Pinpoint the cell where the given text exists, returning its [x, y] midpoint coordinate. 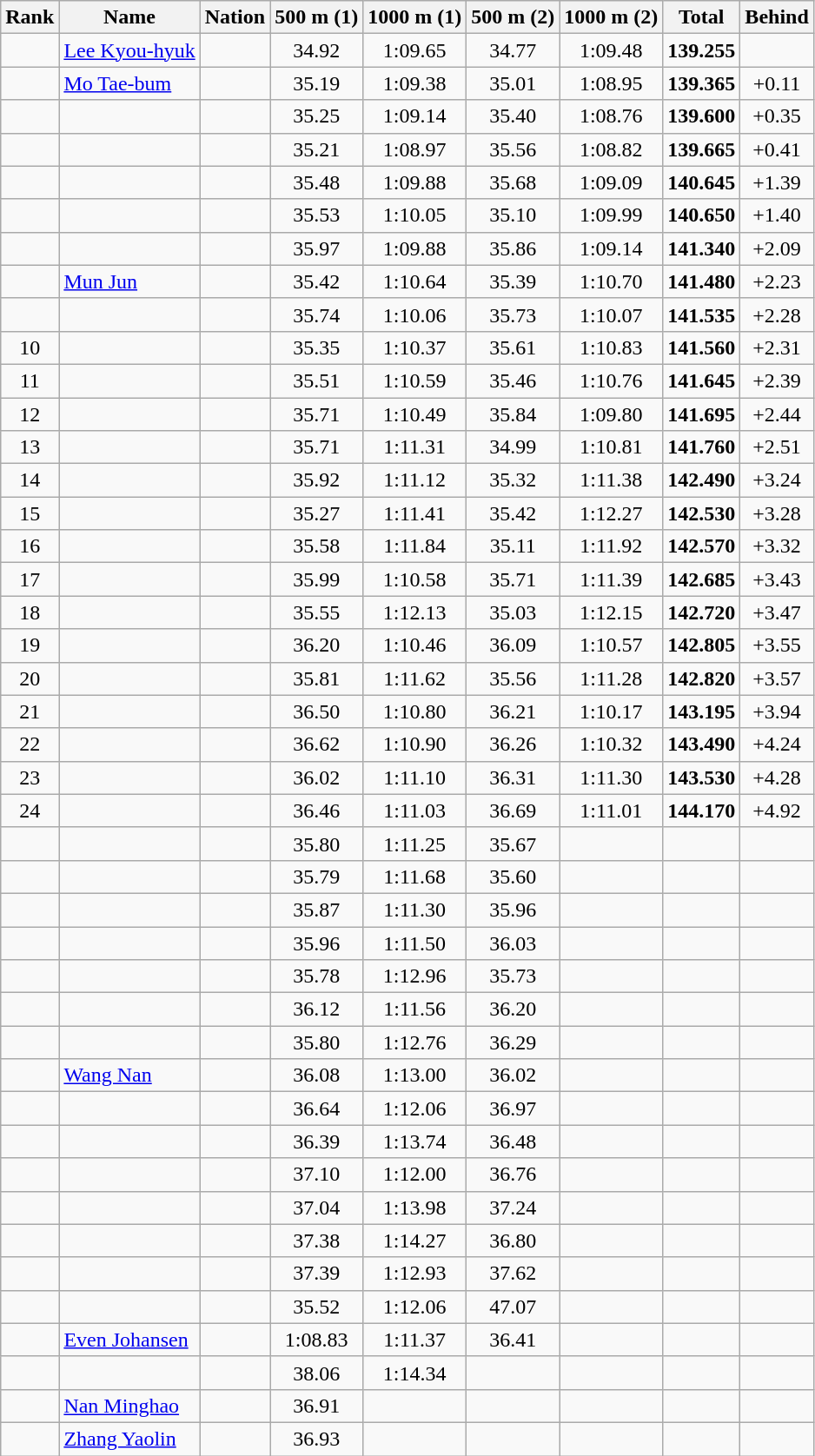
35.35 [316, 347]
+0.11 [777, 83]
1:12.27 [612, 513]
Even Johansen [129, 1340]
1:10.37 [415, 347]
1:11.28 [612, 678]
Zhang Yaolin [129, 1439]
1:08.83 [316, 1340]
1:12.13 [415, 612]
141.695 [702, 414]
35.48 [316, 182]
141.340 [702, 248]
+2.31 [777, 347]
1:11.50 [415, 943]
1:12.96 [415, 976]
Wang Nan [129, 1075]
36.50 [316, 711]
35.53 [316, 215]
36.39 [316, 1142]
1:08.95 [612, 83]
142.685 [702, 579]
36.64 [316, 1109]
35.68 [513, 182]
36.76 [513, 1175]
35.67 [513, 844]
1:10.17 [612, 711]
13 [30, 447]
35.99 [316, 579]
+1.40 [777, 215]
500 m (1) [316, 17]
20 [30, 678]
143.195 [702, 711]
140.645 [702, 182]
36.29 [513, 1042]
143.530 [702, 778]
35.46 [513, 381]
1000 m (1) [415, 17]
1:10.06 [415, 314]
+2.51 [777, 447]
1:08.76 [612, 116]
1:10.58 [415, 579]
139.665 [702, 149]
47.07 [513, 1307]
36.41 [513, 1340]
37.04 [316, 1208]
1:11.39 [612, 579]
+2.39 [777, 381]
24 [30, 811]
+2.44 [777, 414]
37.24 [513, 1208]
+4.28 [777, 778]
+3.43 [777, 579]
139.600 [702, 116]
35.60 [513, 877]
143.490 [702, 745]
35.19 [316, 83]
1:11.25 [415, 844]
1:13.98 [415, 1208]
36.48 [513, 1142]
1:10.90 [415, 745]
1:09.38 [415, 83]
36.46 [316, 811]
142.570 [702, 546]
Nation [235, 17]
35.79 [316, 877]
35.55 [316, 612]
36.09 [513, 645]
36.12 [316, 1009]
37.38 [316, 1241]
+3.32 [777, 546]
35.40 [513, 116]
1:11.56 [415, 1009]
35.32 [513, 480]
1:10.32 [612, 745]
35.21 [316, 149]
35.81 [316, 678]
35.01 [513, 83]
1:11.03 [415, 811]
Total [702, 17]
1:09.80 [612, 414]
38.06 [316, 1373]
141.560 [702, 347]
142.530 [702, 513]
22 [30, 745]
35.11 [513, 546]
1:10.70 [612, 281]
1:09.99 [612, 215]
1:10.59 [415, 381]
Name [129, 17]
1:13.00 [415, 1075]
1:10.81 [612, 447]
1:10.05 [415, 215]
Behind [777, 17]
139.255 [702, 50]
1:11.62 [415, 678]
1:11.31 [415, 447]
35.10 [513, 215]
Rank [30, 17]
18 [30, 612]
36.21 [513, 711]
36.80 [513, 1241]
21 [30, 711]
500 m (2) [513, 17]
Mun Jun [129, 281]
Mo Tae-bum [129, 83]
36.08 [316, 1075]
36.62 [316, 745]
+2.23 [777, 281]
141.480 [702, 281]
34.77 [513, 50]
1:12.76 [415, 1042]
1:09.65 [415, 50]
36.97 [513, 1109]
19 [30, 645]
34.99 [513, 447]
+3.57 [777, 678]
140.650 [702, 215]
1:11.10 [415, 778]
37.39 [316, 1274]
35.58 [316, 546]
35.74 [316, 314]
1:10.80 [415, 711]
35.51 [316, 381]
1:11.41 [415, 513]
1:11.92 [612, 546]
14 [30, 480]
35.39 [513, 281]
1:11.37 [415, 1340]
+3.24 [777, 480]
+2.28 [777, 314]
35.87 [316, 910]
17 [30, 579]
35.78 [316, 976]
142.820 [702, 678]
36.03 [513, 943]
1:13.74 [415, 1142]
35.86 [513, 248]
12 [30, 414]
1:11.38 [612, 480]
+3.94 [777, 711]
23 [30, 778]
37.10 [316, 1175]
Nan Minghao [129, 1406]
1:10.07 [612, 314]
+3.47 [777, 612]
141.645 [702, 381]
+0.35 [777, 116]
36.69 [513, 811]
35.25 [316, 116]
+3.55 [777, 645]
36.31 [513, 778]
+0.41 [777, 149]
141.535 [702, 314]
1:10.49 [415, 414]
35.97 [316, 248]
36.93 [316, 1439]
15 [30, 513]
16 [30, 546]
141.760 [702, 447]
1000 m (2) [612, 17]
1:10.76 [612, 381]
35.52 [316, 1307]
1:10.46 [415, 645]
36.91 [316, 1406]
Lee Kyou-hyuk [129, 50]
35.84 [513, 414]
11 [30, 381]
1:11.12 [415, 480]
1:09.09 [612, 182]
1:08.97 [415, 149]
34.92 [316, 50]
1:11.68 [415, 877]
1:09.48 [612, 50]
+3.28 [777, 513]
142.490 [702, 480]
35.92 [316, 480]
+4.24 [777, 745]
+2.09 [777, 248]
37.62 [513, 1274]
1:12.00 [415, 1175]
1:10.64 [415, 281]
1:14.27 [415, 1241]
139.365 [702, 83]
1:11.84 [415, 546]
35.27 [316, 513]
+1.39 [777, 182]
35.03 [513, 612]
1:11.01 [612, 811]
142.805 [702, 645]
36.26 [513, 745]
35.61 [513, 347]
1:10.57 [612, 645]
142.720 [702, 612]
1:12.15 [612, 612]
1:14.34 [415, 1373]
+4.92 [777, 811]
1:08.82 [612, 149]
144.170 [702, 811]
1:10.83 [612, 347]
10 [30, 347]
1:12.93 [415, 1274]
